Identify which cell holds the provided text, then report its [x, y] central coordinate. 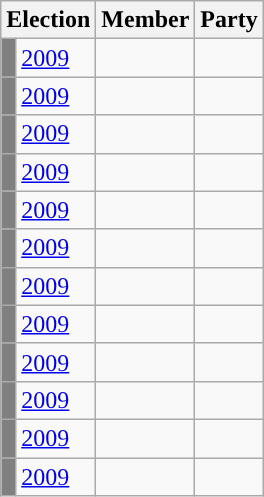
Party [229, 20]
Member [146, 20]
Election [48, 20]
